Scan for the cell matching the given text and deliver its (x, y) coordinate at center. 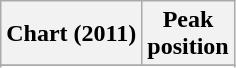
Peakposition (188, 34)
Chart (2011) (72, 34)
